Output the [X, Y] coordinate of the center of the cell containing the given text.  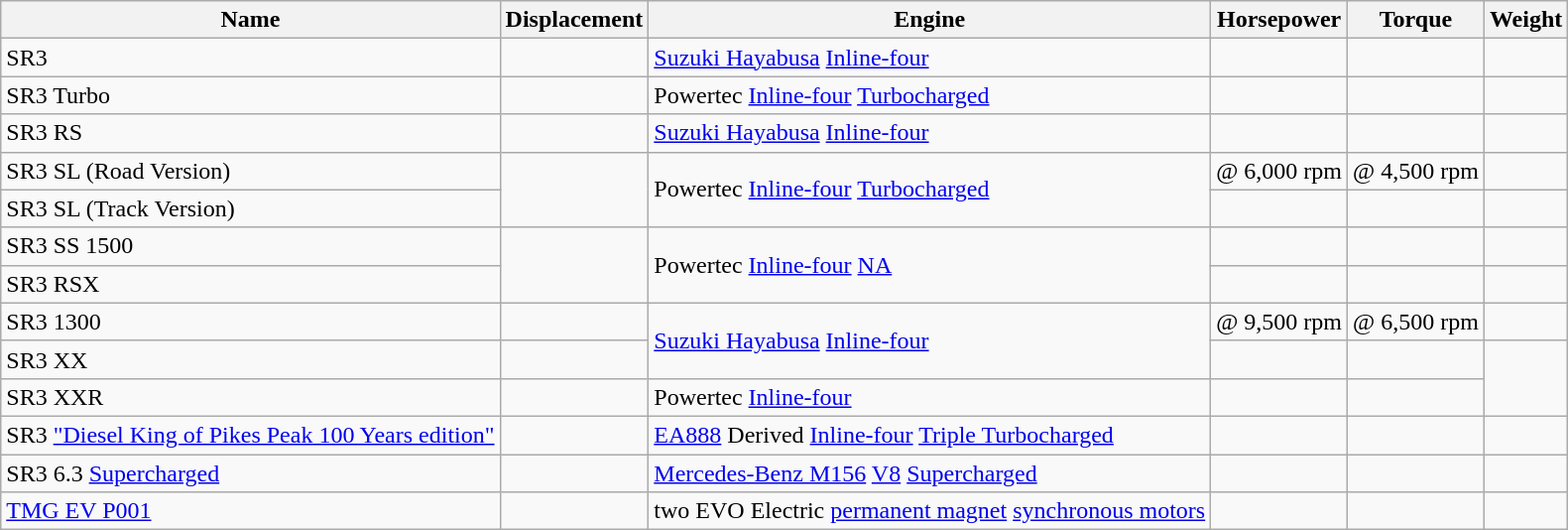
Name [250, 20]
SR3 SS 1500 [250, 246]
SR3 SL (Track Version) [250, 208]
SR3 RSX [250, 284]
@ 6,500 rpm [1416, 322]
Powertec Inline-four NA [930, 265]
Powertec Inline-four [930, 397]
two EVO Electric permanent magnet synchronous motors [930, 511]
SR3 XX [250, 359]
SR3 SL (Road Version) [250, 171]
SR3 XXR [250, 397]
EA888 Derived Inline-four Triple Turbocharged [930, 435]
SR3 1300 [250, 322]
Weight [1525, 20]
Horsepower [1279, 20]
SR3 6.3 Supercharged [250, 473]
Torque [1416, 20]
@ 4,500 rpm [1416, 171]
SR3 "Diesel King of Pikes Peak 100 Years edition" [250, 435]
TMG EV P001 [250, 511]
SR3 [250, 58]
SR3 Turbo [250, 95]
Engine [930, 20]
Displacement [574, 20]
Mercedes-Benz M156 V8 Supercharged [930, 473]
SR3 RS [250, 133]
@ 6,000 rpm [1279, 171]
@ 9,500 rpm [1279, 322]
